From the cell containing the given text, extract its center point as [x, y] coordinate. 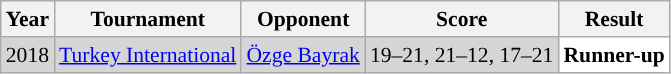
Opponent [302, 19]
2018 [28, 55]
Result [614, 19]
Score [462, 19]
Year [28, 19]
Turkey International [148, 55]
Tournament [148, 19]
19–21, 21–12, 17–21 [462, 55]
Runner-up [614, 55]
Özge Bayrak [302, 55]
